Capture the cell that displays the provided text and extract its [X, Y] central coordinate. 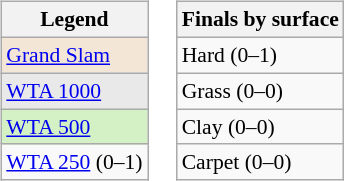
Grass (0–0) [260, 91]
Legend [74, 20]
Hard (0–1) [260, 55]
WTA 1000 [74, 91]
Carpet (0–0) [260, 162]
WTA 500 [74, 127]
WTA 250 (0–1) [74, 162]
Finals by surface [260, 20]
Grand Slam [74, 55]
Clay (0–0) [260, 127]
